Return the (x, y) coordinate for the center point of the cell that contains the specified text.  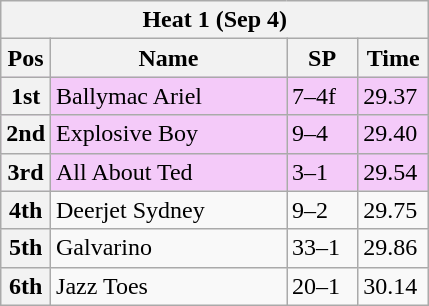
29.75 (394, 210)
33–1 (322, 248)
Heat 1 (Sep 4) (215, 20)
29.37 (394, 96)
5th (26, 248)
Time (394, 58)
SP (322, 58)
Jazz Toes (169, 286)
1st (26, 96)
6th (26, 286)
9–4 (322, 134)
29.40 (394, 134)
Pos (26, 58)
20–1 (322, 286)
Explosive Boy (169, 134)
Name (169, 58)
Deerjet Sydney (169, 210)
All About Ted (169, 172)
29.54 (394, 172)
29.86 (394, 248)
9–2 (322, 210)
7–4f (322, 96)
3rd (26, 172)
30.14 (394, 286)
Ballymac Ariel (169, 96)
4th (26, 210)
2nd (26, 134)
Galvarino (169, 248)
3–1 (322, 172)
